Provide the [X, Y] coordinate of the cell's center where the given text is located.  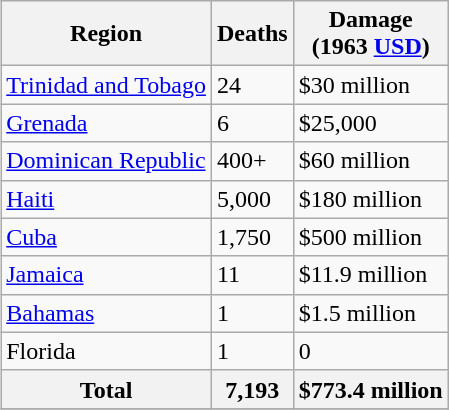
$180 million [370, 199]
7,193 [252, 389]
Bahamas [106, 313]
Grenada [106, 123]
Jamaica [106, 275]
Dominican Republic [106, 161]
Total [106, 389]
$30 million [370, 85]
$773.4 million [370, 389]
Trinidad and Tobago [106, 85]
Florida [106, 351]
0 [370, 351]
400+ [252, 161]
$60 million [370, 161]
24 [252, 85]
11 [252, 275]
$500 million [370, 237]
$11.9 million [370, 275]
$25,000 [370, 123]
Damage(1963 USD) [370, 34]
Region [106, 34]
Deaths [252, 34]
Haiti [106, 199]
$1.5 million [370, 313]
1,750 [252, 237]
Cuba [106, 237]
6 [252, 123]
5,000 [252, 199]
